Extract the [x, y] coordinate from the center of the cell holding the provided text.  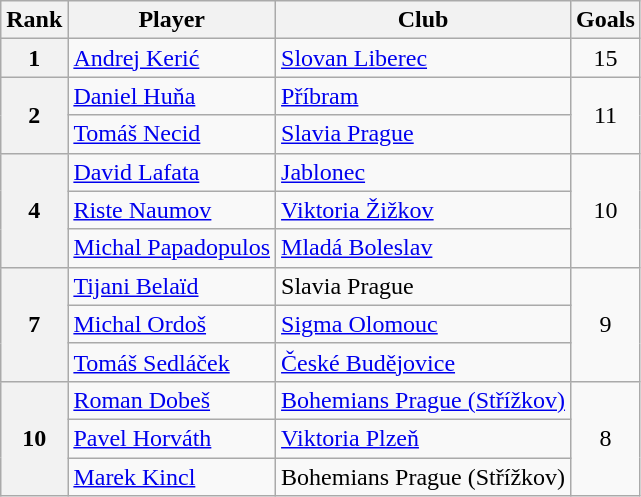
8 [606, 438]
Slovan Liberec [424, 58]
Daniel Huňa [172, 96]
Sigma Olomouc [424, 324]
Michal Papadopulos [172, 248]
Player [172, 20]
Michal Ordoš [172, 324]
Pavel Horváth [172, 438]
Jablonec [424, 172]
9 [606, 324]
Rank [34, 20]
Marek Kincl [172, 477]
4 [34, 210]
Club [424, 20]
České Budějovice [424, 362]
1 [34, 58]
Riste Naumov [172, 210]
Tomáš Sedláček [172, 362]
11 [606, 115]
Roman Dobeš [172, 400]
Viktoria Plzeň [424, 438]
Mladá Boleslav [424, 248]
Tijani Belaïd [172, 286]
David Lafata [172, 172]
15 [606, 58]
Tomáš Necid [172, 134]
2 [34, 115]
7 [34, 324]
Andrej Kerić [172, 58]
Goals [606, 20]
Viktoria Žižkov [424, 210]
Příbram [424, 96]
